Search for the cell housing the specified text and yield its [x, y] center coordinate. 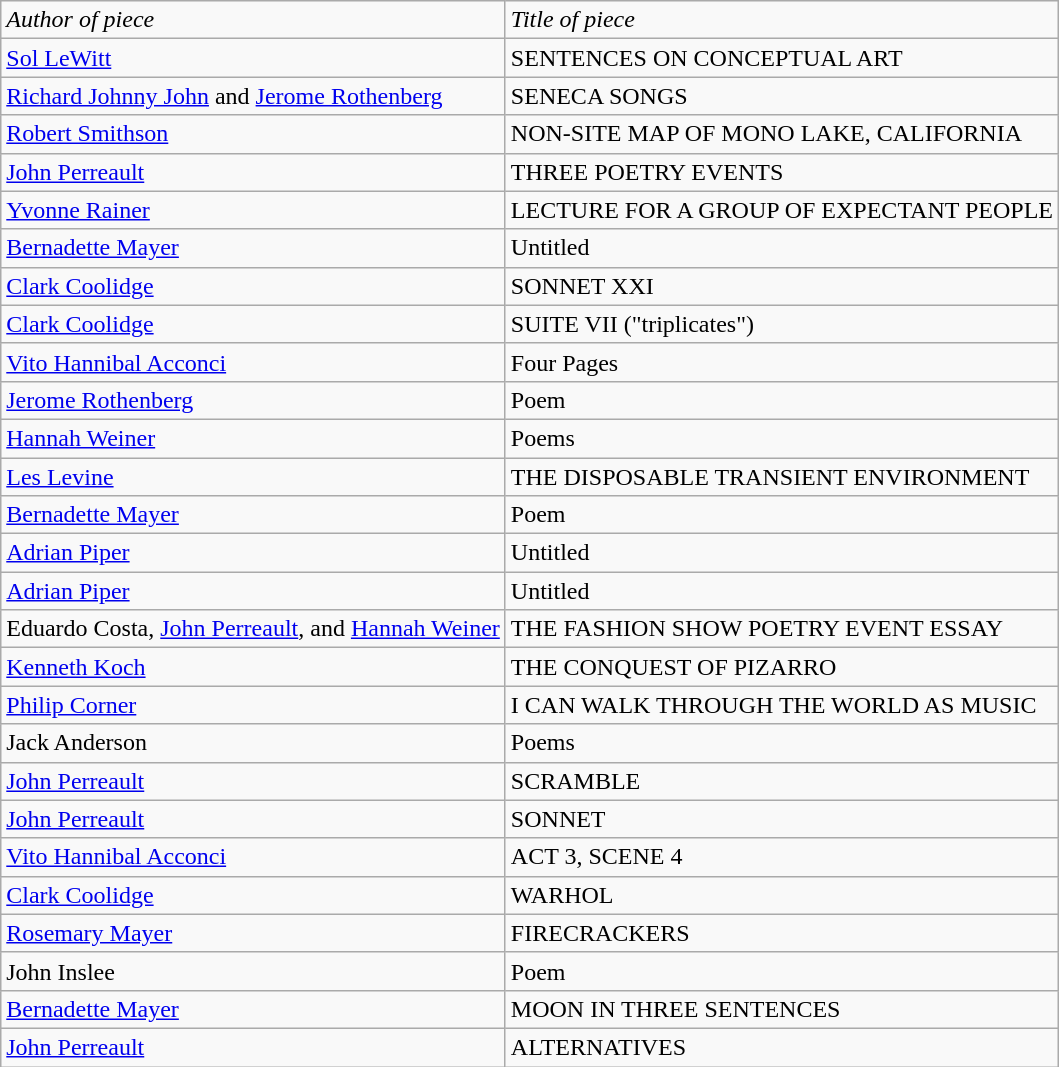
Yvonne Rainer [254, 210]
SENECA SONGS [782, 96]
Author of piece [254, 20]
John Inslee [254, 971]
SONNET XXI [782, 286]
Les Levine [254, 477]
MOON IN THREE SENTENCES [782, 1009]
FIRECRACKERS [782, 933]
Jack Anderson [254, 743]
Sol LeWitt [254, 58]
THE CONQUEST OF PIZARRO [782, 667]
SUITE VII ("triplicates") [782, 324]
SENTENCES ON CONCEPTUAL ART [782, 58]
Robert Smithson [254, 134]
THE FASHION SHOW POETRY EVENT ESSAY [782, 629]
SONNET [782, 819]
THREE POETRY EVENTS [782, 172]
NON-SITE MAP OF MONO LAKE, CALIFORNIA [782, 134]
ACT 3, SCENE 4 [782, 857]
Eduardo Costa, John Perreault, and Hannah Weiner [254, 629]
Philip Corner [254, 705]
Hannah Weiner [254, 438]
Jerome Rothenberg [254, 400]
Richard Johnny John and Jerome Rothenberg [254, 96]
ALTERNATIVES [782, 1047]
LECTURE FOR A GROUP OF EXPECTANT PEOPLE [782, 210]
I CAN WALK THROUGH THE WORLD AS MUSIC [782, 705]
WARHOL [782, 895]
Kenneth Koch [254, 667]
Rosemary Mayer [254, 933]
Title of piece [782, 20]
THE DISPOSABLE TRANSIENT ENVIRONMENT [782, 477]
Four Pages [782, 362]
SCRAMBLE [782, 781]
